Pinpoint the cell where the given text exists, returning its (x, y) midpoint coordinate. 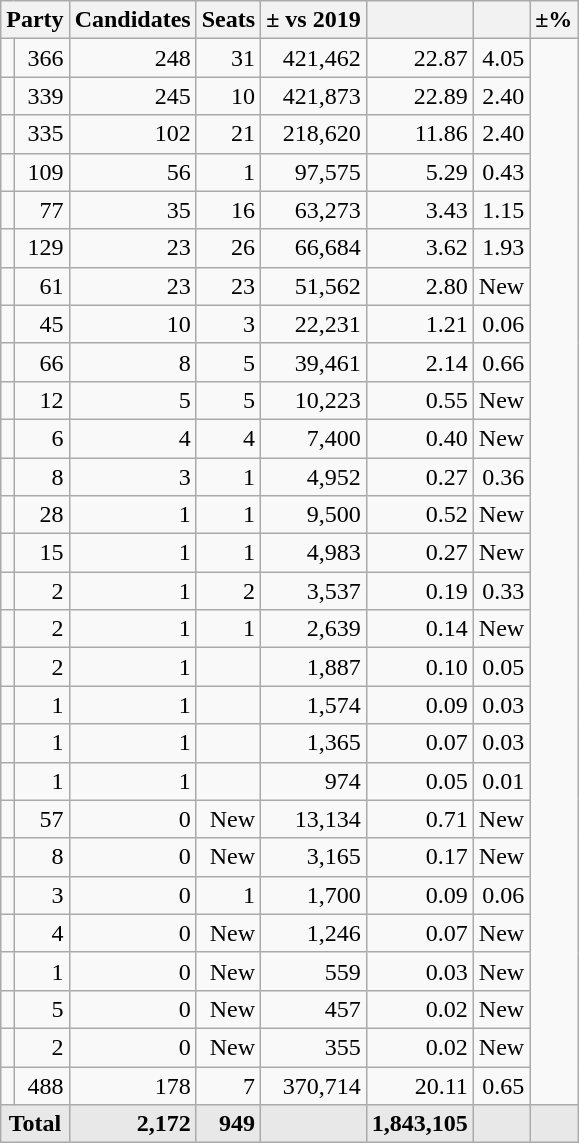
0.43 (501, 172)
0.17 (420, 857)
0.14 (420, 629)
335 (42, 134)
0.71 (420, 819)
13,134 (314, 819)
218,620 (314, 134)
1.21 (420, 324)
77 (42, 210)
66 (42, 362)
7 (228, 1085)
974 (314, 781)
66,684 (314, 248)
22.87 (420, 58)
15 (42, 553)
2.14 (420, 362)
0.40 (420, 438)
0.55 (420, 400)
421,462 (314, 58)
97,575 (314, 172)
0.66 (501, 362)
26 (228, 248)
178 (132, 1085)
366 (42, 58)
61 (42, 286)
Total (35, 1124)
248 (132, 58)
9,500 (314, 515)
21 (228, 134)
28 (42, 515)
355 (314, 1047)
51,562 (314, 286)
0.52 (420, 515)
35 (132, 210)
0.65 (501, 1085)
±% (554, 20)
0.10 (420, 667)
1,246 (314, 933)
7,400 (314, 438)
10,223 (314, 400)
1,365 (314, 743)
45 (42, 324)
12 (42, 400)
109 (42, 172)
421,873 (314, 96)
3,537 (314, 591)
1.93 (501, 248)
370,714 (314, 1085)
63,273 (314, 210)
4,983 (314, 553)
4.05 (501, 58)
2,172 (132, 1124)
Party (35, 20)
457 (314, 1009)
57 (42, 819)
129 (42, 248)
2,639 (314, 629)
0.36 (501, 477)
56 (132, 172)
Seats (228, 20)
102 (132, 134)
16 (228, 210)
3.43 (420, 210)
949 (228, 1124)
1.15 (501, 210)
245 (132, 96)
± vs 2019 (314, 20)
0.01 (501, 781)
6 (42, 438)
22.89 (420, 96)
5.29 (420, 172)
22,231 (314, 324)
31 (228, 58)
3,165 (314, 857)
1,700 (314, 895)
Candidates (132, 20)
2.80 (420, 286)
559 (314, 971)
1,843,105 (420, 1124)
0.19 (420, 591)
488 (42, 1085)
11.86 (420, 134)
20.11 (420, 1085)
39,461 (314, 362)
1,887 (314, 667)
1,574 (314, 705)
339 (42, 96)
3.62 (420, 248)
0.33 (501, 591)
4,952 (314, 477)
